Provide the (x, y) coordinate of the cell's center where the given text is located.  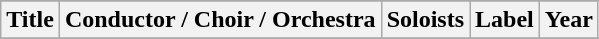
Soloists (425, 20)
Label (505, 20)
Year (568, 20)
Conductor / Choir / Orchestra (220, 20)
Title (30, 20)
